For the text-containing cell, return its midpoint in [x, y] coordinate format. 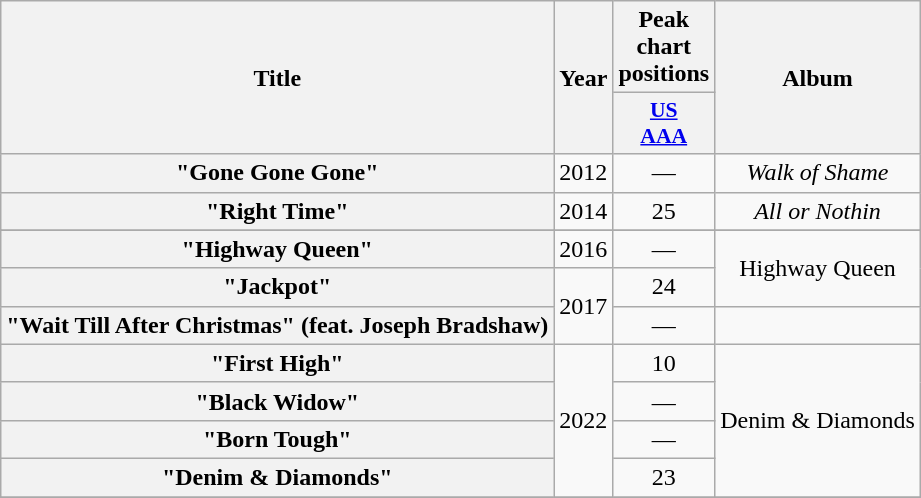
10 [664, 363]
2014 [584, 211]
"Born Tough" [278, 439]
"Jackpot" [278, 287]
"First High" [278, 363]
All or Nothin [818, 211]
Denim & Diamonds [818, 420]
Walk of Shame [818, 173]
2022 [584, 420]
"Right Time" [278, 211]
Year [584, 78]
"Wait Till After Christmas" (feat. Joseph Bradshaw) [278, 325]
"Denim & Diamonds" [278, 477]
Highway Queen [818, 268]
2016 [584, 249]
2017 [584, 306]
23 [664, 477]
"Gone Gone Gone" [278, 173]
"Highway Queen" [278, 249]
25 [664, 211]
2012 [584, 173]
USAAA [664, 124]
"Black Widow" [278, 401]
Album [818, 78]
24 [664, 287]
Title [278, 78]
Peak chart positions [664, 47]
